Provide the (X, Y) coordinate of the cell's center where the given text is located.  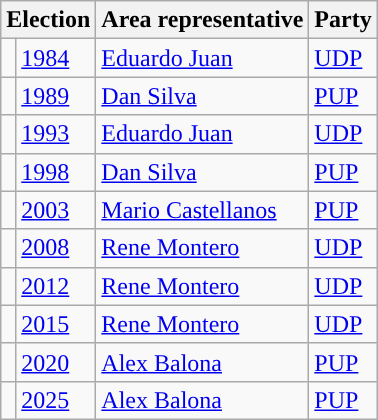
2012 (56, 286)
Election (48, 20)
1993 (56, 134)
2015 (56, 324)
2025 (56, 400)
Area representative (202, 20)
2003 (56, 210)
2020 (56, 362)
Party (343, 20)
1998 (56, 172)
2008 (56, 248)
Mario Castellanos (202, 210)
1984 (56, 58)
1989 (56, 96)
